Capture the cell that displays the provided text and extract its (X, Y) central coordinate. 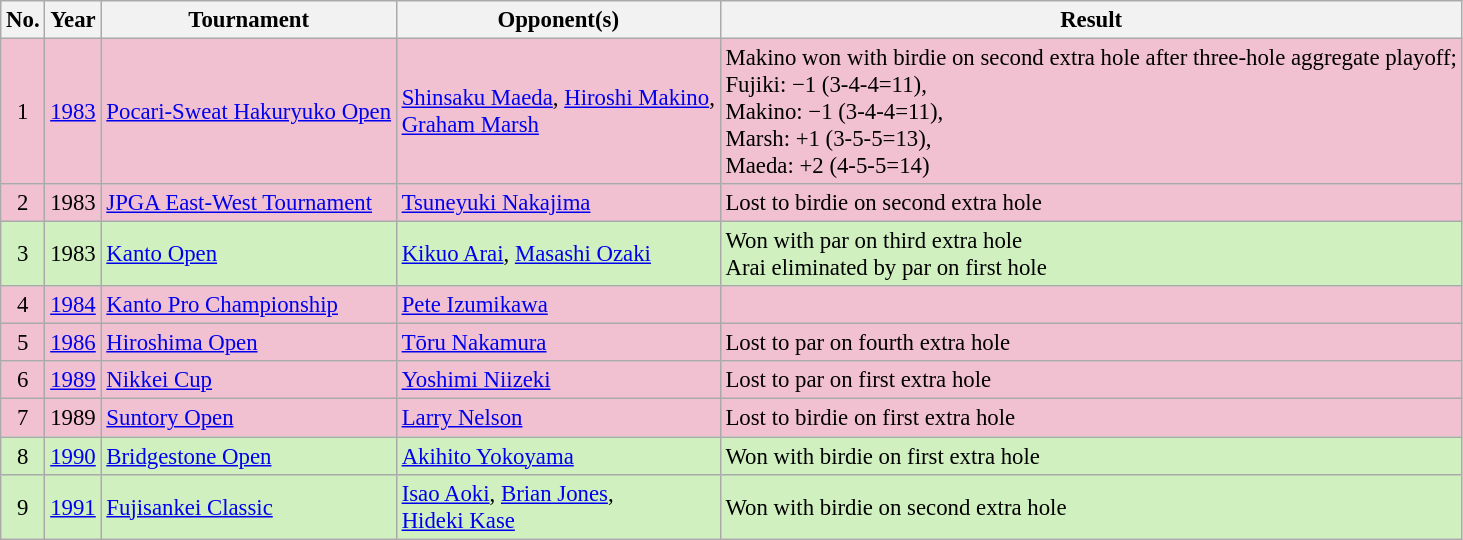
Kikuo Arai, Masashi Ozaki (558, 254)
Fujisankei Classic (248, 506)
5 (23, 343)
1 (23, 112)
1990 (73, 456)
Lost to par on first extra hole (1091, 381)
2 (23, 203)
Tōru Nakamura (558, 343)
8 (23, 456)
Lost to birdie on first extra hole (1091, 418)
Bridgestone Open (248, 456)
6 (23, 381)
No. (23, 20)
Tournament (248, 20)
1986 (73, 343)
Won with birdie on first extra hole (1091, 456)
Lost to birdie on second extra hole (1091, 203)
7 (23, 418)
Tsuneyuki Nakajima (558, 203)
Pete Izumikawa (558, 305)
Hiroshima Open (248, 343)
Yoshimi Niizeki (558, 381)
Shinsaku Maeda, Hiroshi Makino, Graham Marsh (558, 112)
Result (1091, 20)
Larry Nelson (558, 418)
Pocari-Sweat Hakuryuko Open (248, 112)
9 (23, 506)
JPGA East-West Tournament (248, 203)
Opponent(s) (558, 20)
Nikkei Cup (248, 381)
1984 (73, 305)
4 (23, 305)
3 (23, 254)
Kanto Open (248, 254)
Akihito Yokoyama (558, 456)
Year (73, 20)
Won with par on third extra holeArai eliminated by par on first hole (1091, 254)
Kanto Pro Championship (248, 305)
Isao Aoki, Brian Jones, Hideki Kase (558, 506)
1991 (73, 506)
Suntory Open (248, 418)
Won with birdie on second extra hole (1091, 506)
Lost to par on fourth extra hole (1091, 343)
